Find where the given text appears and provide that cell's center as [X, Y] coordinate. 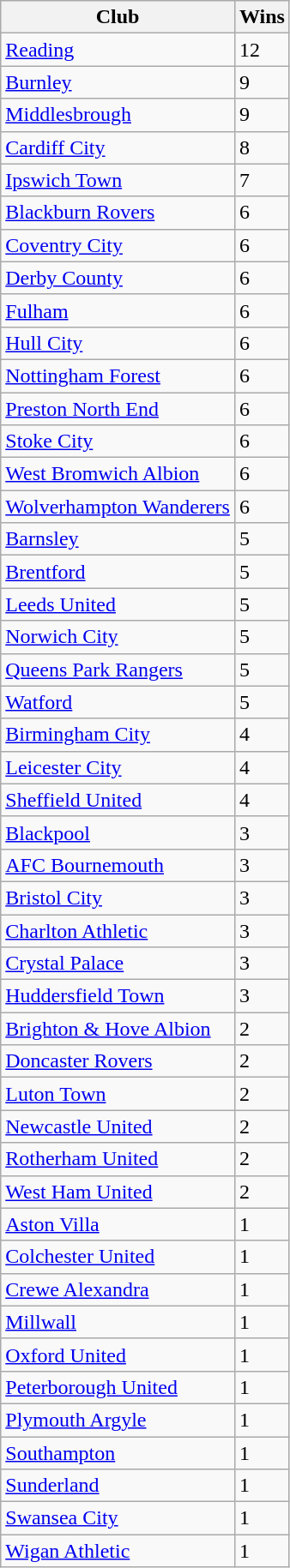
Newcastle United [118, 1126]
Plymouth Argyle [118, 1420]
Colchester United [118, 1257]
Burnley [118, 82]
Wolverhampton Wanderers [118, 507]
Club [118, 17]
Bristol City [118, 898]
Fulham [118, 310]
Watford [118, 702]
Millwall [118, 1322]
Charlton Athletic [118, 930]
Coventry City [118, 245]
Cardiff City [118, 147]
Ipswich Town [118, 180]
Blackburn Rovers [118, 213]
Norwich City [118, 637]
Crewe Alexandra [118, 1289]
Peterborough United [118, 1387]
Leicester City [118, 767]
Middlesbrough [118, 115]
AFC Bournemouth [118, 865]
12 [262, 50]
7 [262, 180]
Huddersfield Town [118, 996]
Preston North End [118, 409]
Doncaster Rovers [118, 1061]
Derby County [118, 278]
Hull City [118, 343]
Sunderland [118, 1486]
Wigan Athletic [118, 1551]
Barnsley [118, 539]
Birmingham City [118, 735]
West Ham United [118, 1192]
Queens Park Rangers [118, 670]
Leeds United [118, 604]
Southampton [118, 1453]
8 [262, 147]
Wins [262, 17]
Rotherham United [118, 1159]
Luton Town [118, 1094]
Blackpool [118, 832]
Reading [118, 50]
Aston Villa [118, 1224]
West Bromwich Albion [118, 474]
Brighton & Hove Albion [118, 1029]
Stoke City [118, 442]
Oxford United [118, 1355]
Nottingham Forest [118, 375]
Swansea City [118, 1518]
Crystal Palace [118, 964]
Sheffield United [118, 800]
Brentford [118, 572]
